For the text-containing cell, return its midpoint in (X, Y) coordinate format. 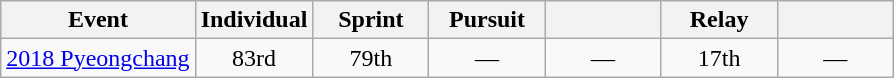
2018 Pyeongchang (98, 58)
83rd (254, 58)
17th (719, 58)
79th (371, 58)
Sprint (371, 20)
Individual (254, 20)
Event (98, 20)
Relay (719, 20)
Pursuit (487, 20)
